Locate the cell with the specified text and output its (x, y) center coordinate. 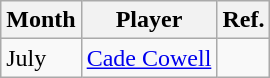
Player (149, 20)
Month (41, 20)
Cade Cowell (149, 58)
July (41, 58)
Ref. (244, 20)
